Locate the cell with the specified text and output its [x, y] center coordinate. 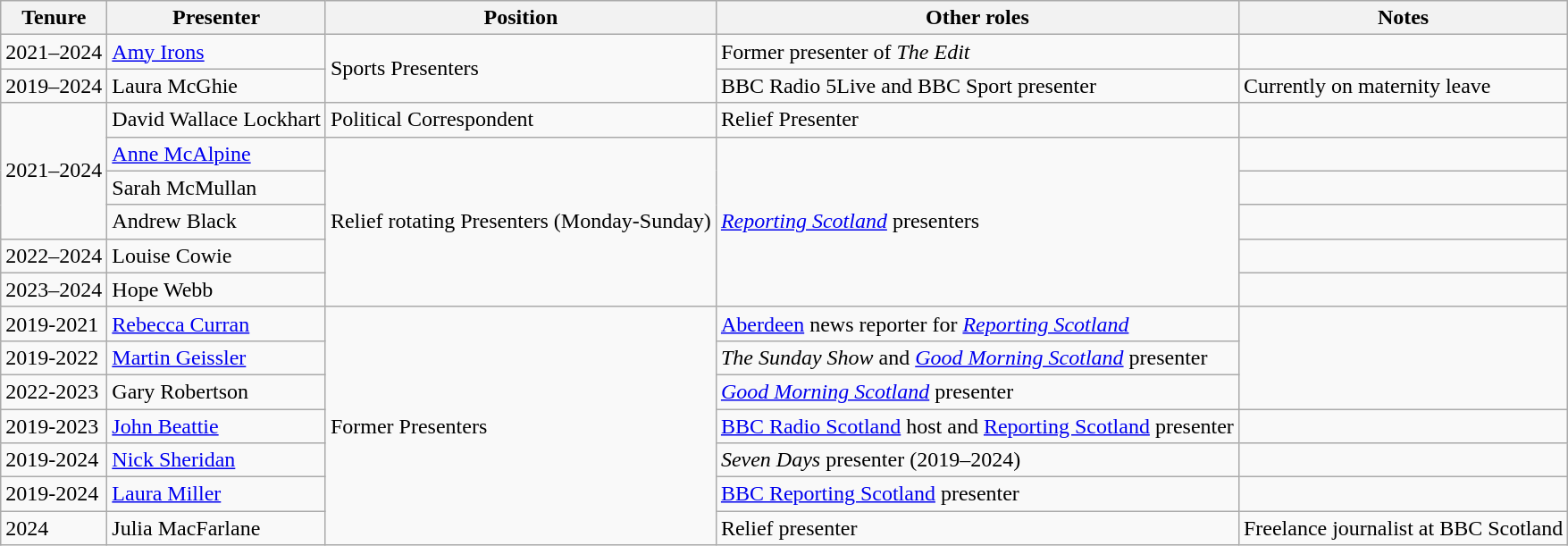
Martin Geissler [216, 357]
Nick Sheridan [216, 460]
Currently on maternity leave [1403, 86]
BBC Reporting Scotland presenter [977, 494]
Good Morning Scotland presenter [977, 391]
Hope Webb [216, 290]
2023–2024 [54, 290]
Louise Cowie [216, 256]
Anne McAlpine [216, 154]
2022–2024 [54, 256]
Sarah McMullan [216, 188]
Laura McGhie [216, 86]
BBC Radio Scotland host and Reporting Scotland presenter [977, 426]
Aberdeen news reporter for Reporting Scotland [977, 323]
Other roles [977, 18]
The Sunday Show and Good Morning Scotland presenter [977, 357]
Former Presenters [520, 425]
Amy Irons [216, 52]
Notes [1403, 18]
John Beattie [216, 426]
2019–2024 [54, 86]
Freelance journalist at BBC Scotland [1403, 528]
Relief Presenter [977, 120]
2024 [54, 528]
Rebecca Curran [216, 323]
2019-2023 [54, 426]
Tenure [54, 18]
Laura Miller [216, 494]
Gary Robertson [216, 391]
David Wallace Lockhart [216, 120]
2019-2021 [54, 323]
Julia MacFarlane [216, 528]
Sports Presenters [520, 69]
Relief rotating Presenters (Monday-Sunday) [520, 222]
Former presenter of The Edit [977, 52]
Andrew Black [216, 222]
Political Correspondent [520, 120]
Relief presenter [977, 528]
Seven Days presenter (2019–2024) [977, 460]
BBC Radio 5Live and BBC Sport presenter [977, 86]
2022-2023 [54, 391]
Presenter [216, 18]
Reporting Scotland presenters [977, 222]
2019-2022 [54, 357]
Position [520, 18]
